Determine the [X, Y] coordinate at the center of the cell enclosing the given text.  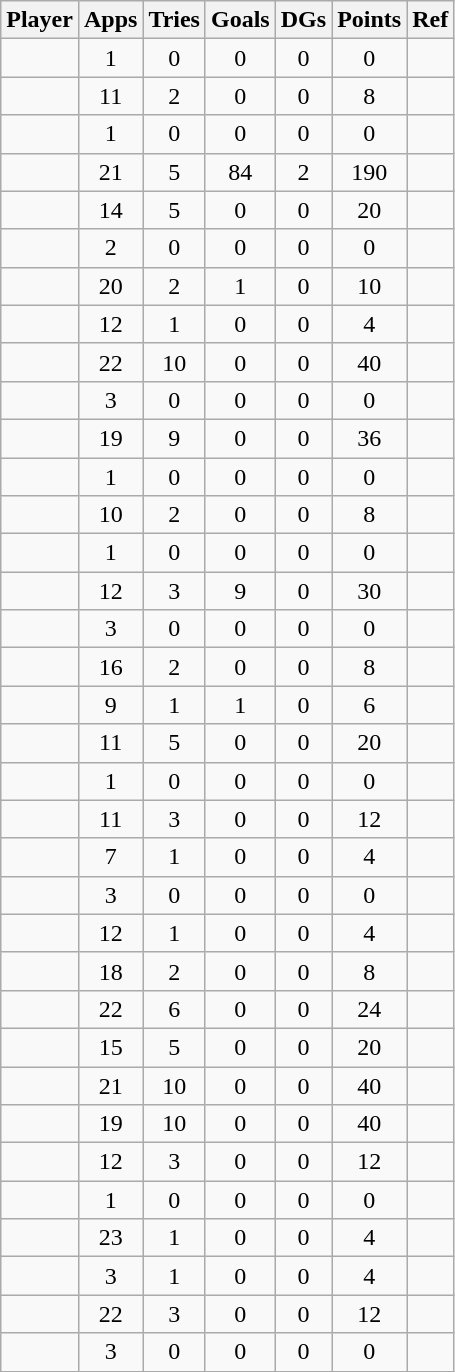
DGs [303, 20]
Ref [430, 20]
Goals [240, 20]
14 [110, 210]
36 [370, 438]
Points [370, 20]
190 [370, 172]
84 [240, 172]
23 [110, 1238]
7 [110, 857]
Tries [174, 20]
Player [40, 20]
Apps [110, 20]
16 [110, 667]
24 [370, 1009]
18 [110, 971]
15 [110, 1047]
30 [370, 591]
